From the cell containing the given text, extract its center point as [X, Y] coordinate. 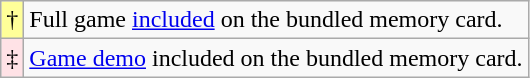
† [12, 20]
Full game included on the bundled memory card. [276, 20]
‡ [12, 58]
Game demo included on the bundled memory card. [276, 58]
